Detect which cell encompasses the target text, then output its [x, y] center coordinate. 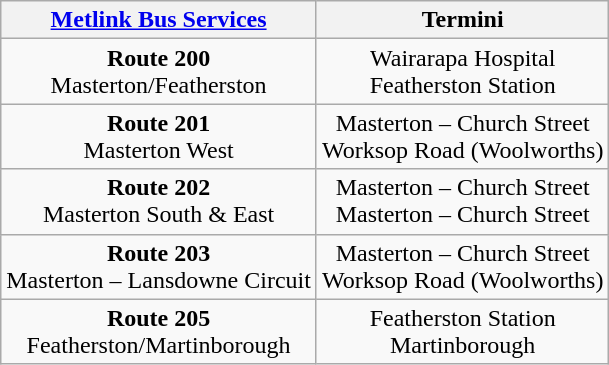
Route 201Masterton West [159, 136]
Route 203Masterton – Lansdowne Circuit [159, 266]
Route 200Masterton/Featherston [159, 72]
Route 205Featherston/Martinborough [159, 332]
Wairarapa HospitalFeatherston Station [462, 72]
Metlink Bus Services [159, 20]
Masterton – Church StreetMasterton – Church Street [462, 202]
Featherston StationMartinborough [462, 332]
Termini [462, 20]
Route 202Masterton South & East [159, 202]
